For the text-containing cell, return its midpoint in (x, y) coordinate format. 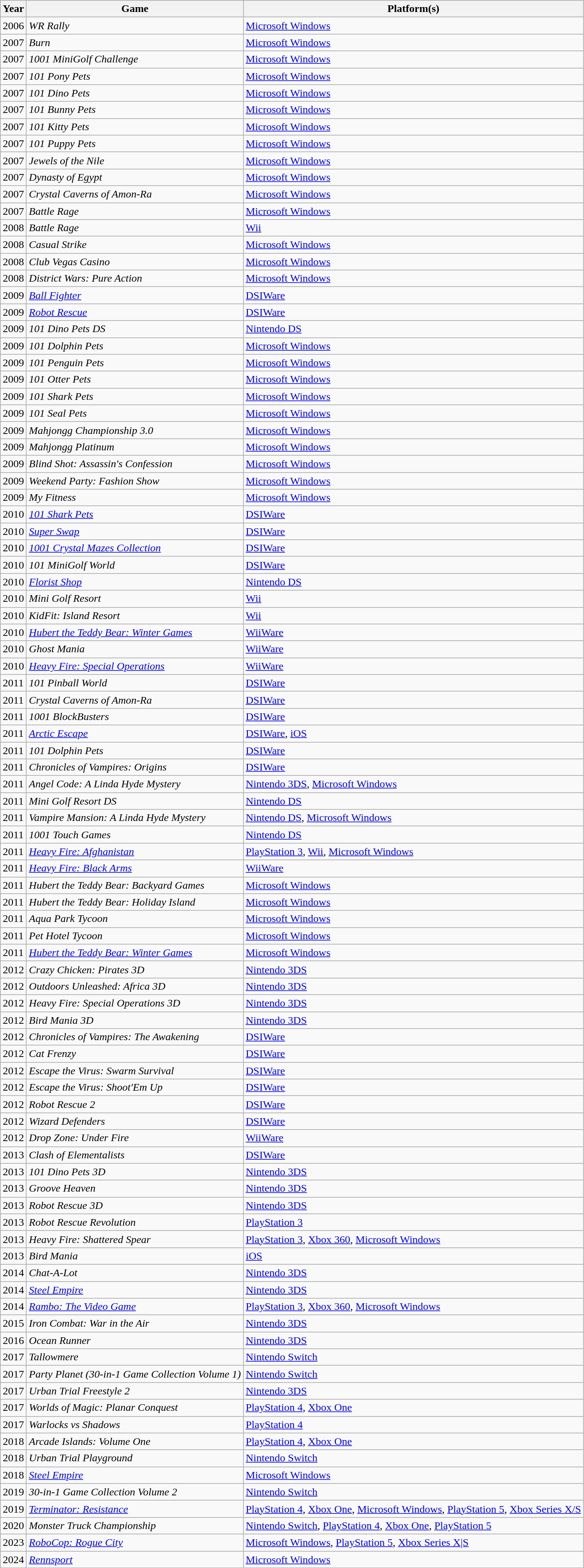
30-in-1 Game Collection Volume 2 (135, 1492)
Casual Strike (135, 245)
Game (135, 9)
2006 (13, 26)
Escape the Virus: Swarm Survival (135, 1071)
1001 Crystal Mazes Collection (135, 548)
PlayStation 3, Wii, Microsoft Windows (413, 852)
Heavy Fire: Afghanistan (135, 852)
Worlds of Magic: Planar Conquest (135, 1408)
101 Bunny Pets (135, 110)
Microsoft Windows, PlayStation 5, Xbox Series X|S (413, 1542)
101 Kitty Pets (135, 127)
Heavy Fire: Special Operations (135, 666)
Urban Trial Playground (135, 1458)
Robot Rescue 3D (135, 1205)
Super Swap (135, 531)
Aqua Park Tycoon (135, 919)
Urban Trial Freestyle 2 (135, 1391)
Chronicles of Vampires: The Awakening (135, 1037)
101 Seal Pets (135, 413)
PlayStation 4 (413, 1425)
Hubert the Teddy Bear: Holiday Island (135, 902)
Bird Mania 3D (135, 1020)
1001 Touch Games (135, 835)
Wizard Defenders (135, 1121)
Iron Combat: War in the Air (135, 1324)
Year (13, 9)
RoboCop: Rogue City (135, 1542)
Nintendo DS, Microsoft Windows (413, 818)
Outdoors Unleashed: Africa 3D (135, 986)
Arcade Islands: Volume One (135, 1441)
Club Vegas Casino (135, 262)
WR Rally (135, 26)
Florist Shop (135, 582)
Pet Hotel Tycoon (135, 936)
Bird Mania (135, 1256)
2016 (13, 1340)
1001 MiniGolf Challenge (135, 59)
iOS (413, 1256)
Tallowmere (135, 1357)
2024 (13, 1559)
101 Penguin Pets (135, 363)
Terminator: Resistance (135, 1509)
District Wars: Pure Action (135, 279)
Heavy Fire: Black Arms (135, 868)
Burn (135, 43)
Nintendo 3DS, Microsoft Windows (413, 784)
Mahjongg Championship 3.0 (135, 430)
PlayStation 4, Xbox One, Microsoft Windows, PlayStation 5, Xbox Series X/S (413, 1509)
Nintendo Switch, PlayStation 4, Xbox One, PlayStation 5 (413, 1525)
Robot Rescue Revolution (135, 1222)
Hubert the Teddy Bear: Backyard Games (135, 885)
Chronicles of Vampires: Origins (135, 767)
Robot Rescue (135, 312)
KidFit: Island Resort (135, 616)
Ghost Mania (135, 649)
Rambo: The Video Game (135, 1307)
2015 (13, 1324)
Robot Rescue 2 (135, 1104)
Warlocks vs Shadows (135, 1425)
101 Puppy Pets (135, 143)
Ball Fighter (135, 295)
101 Otter Pets (135, 379)
Groove Heaven (135, 1189)
Party Planet (30-in-1 Game Collection Volume 1) (135, 1374)
DSIWare, iOS (413, 733)
Heavy Fire: Special Operations 3D (135, 1003)
Dynasty of Egypt (135, 177)
Angel Code: A Linda Hyde Mystery (135, 784)
2023 (13, 1542)
Ocean Runner (135, 1340)
Weekend Party: Fashion Show (135, 480)
Blind Shot: Assassin's Confession (135, 464)
Chat-A-Lot (135, 1273)
Jewels of the Nile (135, 160)
101 Pony Pets (135, 76)
Mahjongg Platinum (135, 447)
My Fitness (135, 498)
Crazy Chicken: Pirates 3D (135, 969)
Escape the Virus: Shoot'Em Up (135, 1088)
101 Dino Pets (135, 93)
Rennsport (135, 1559)
Drop Zone: Under Fire (135, 1138)
Vampire Mansion: A Linda Hyde Mystery (135, 818)
Platform(s) (413, 9)
Heavy Fire: Shattered Spear (135, 1239)
Mini Golf Resort (135, 599)
101 Pinball World (135, 683)
101 Dino Pets 3D (135, 1172)
Clash of Elementalists (135, 1155)
Monster Truck Championship (135, 1525)
PlayStation 3 (413, 1222)
Cat Frenzy (135, 1054)
101 MiniGolf World (135, 565)
1001 BlockBusters (135, 716)
Arctic Escape (135, 733)
Mini Golf Resort DS (135, 801)
101 Dino Pets DS (135, 329)
2020 (13, 1525)
